Provide the (X, Y) coordinate of the cell's center where the given text is located.  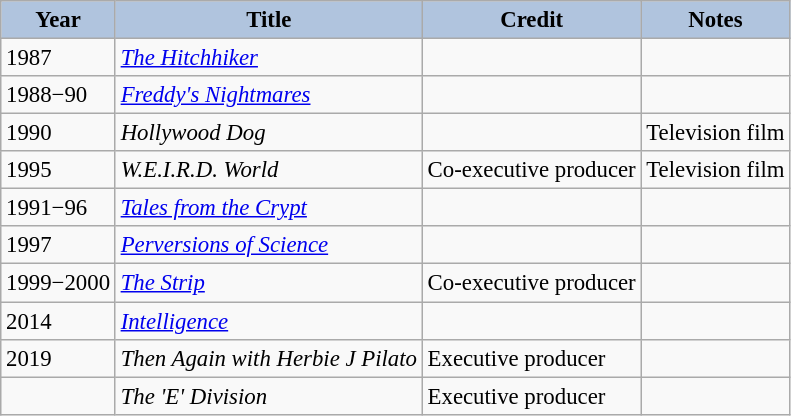
Intelligence (268, 321)
The Strip (268, 283)
1988−90 (58, 95)
1990 (58, 133)
Hollywood Dog (268, 133)
Then Again with Herbie J Pilato (268, 358)
2014 (58, 321)
Freddy's Nightmares (268, 95)
The 'E' Division (268, 396)
Tales from the Crypt (268, 208)
1995 (58, 170)
1987 (58, 58)
1999−2000 (58, 283)
Year (58, 20)
W.E.I.R.D. World (268, 170)
The Hitchhiker (268, 58)
Perversions of Science (268, 245)
Notes (716, 20)
1997 (58, 245)
Credit (532, 20)
1991−96 (58, 208)
Title (268, 20)
2019 (58, 358)
